For the text-containing cell, return its midpoint in [x, y] coordinate format. 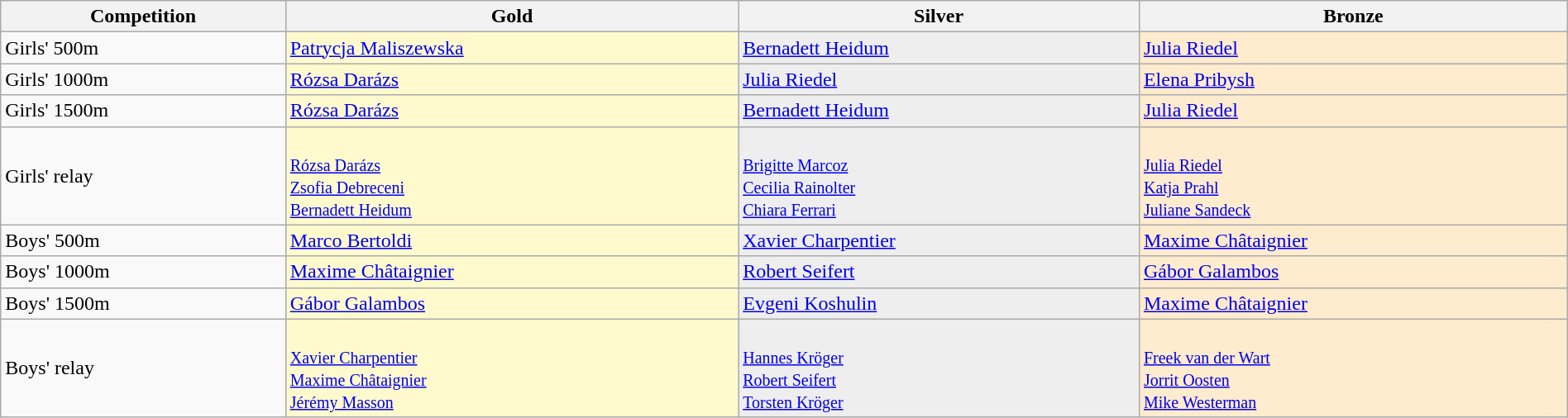
Silver [939, 17]
Evgeni Koshulin [939, 303]
Robert Seifert [939, 272]
Competition [143, 17]
Patrycja Maliszewska [511, 48]
Julia RiedelKatja PrahlJuliane Sandeck [1353, 175]
Gold [511, 17]
Girls' relay [143, 175]
Girls' 500m [143, 48]
Brigitte MarcozCecilia RainolterChiara Ferrari [939, 175]
Elena Pribysh [1353, 79]
Xavier Charpentier [939, 240]
Boys' 1000m [143, 272]
Boys' 500m [143, 240]
Boys' 1500m [143, 303]
Boys' relay [143, 368]
Hannes KrögerRobert SeifertTorsten Kröger [939, 368]
Xavier CharpentierMaxime ChâtaignierJérémy Masson [511, 368]
Girls' 1500m [143, 111]
Freek van der WartJorrit OostenMike Westerman [1353, 368]
Bronze [1353, 17]
Girls' 1000m [143, 79]
Rózsa DarázsZsofia DebreceniBernadett Heidum [511, 175]
Marco Bertoldi [511, 240]
